For the text-containing cell, return its midpoint in (x, y) coordinate format. 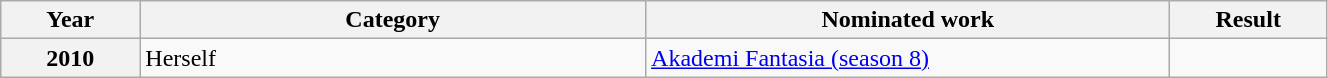
2010 (70, 58)
Nominated work (908, 20)
Herself (393, 58)
Akademi Fantasia (season 8) (908, 58)
Year (70, 20)
Result (1248, 20)
Category (393, 20)
